Determine the [X, Y] coordinate at the center of the cell enclosing the given text.  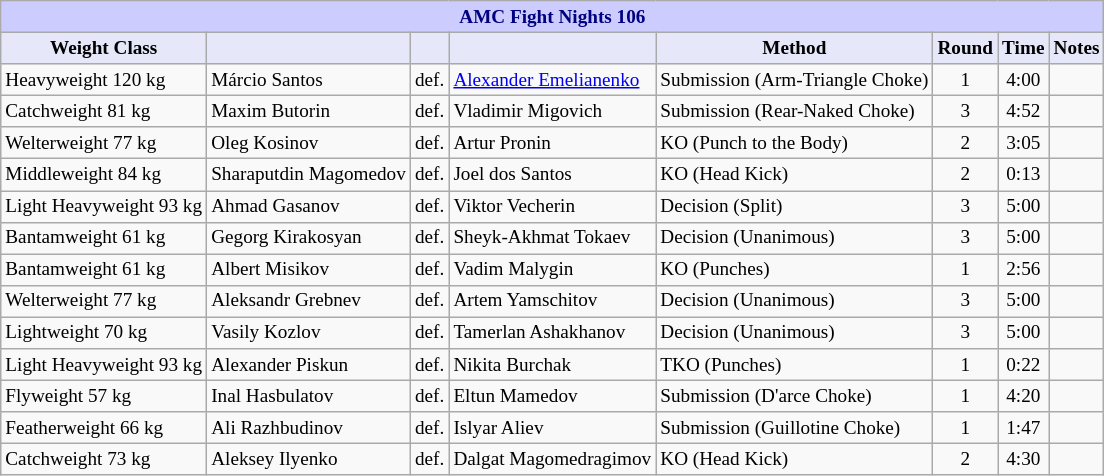
Tamerlan Ashakhanov [552, 333]
KO (Punches) [794, 270]
4:52 [1024, 111]
Joel dos Santos [552, 175]
Alexander Emelianenko [552, 80]
0:13 [1024, 175]
Submission (Rear-Naked Choke) [794, 111]
4:20 [1024, 396]
4:30 [1024, 460]
Albert Misikov [309, 270]
3:05 [1024, 143]
Lightweight 70 kg [104, 333]
Time [1024, 48]
Artem Yamschitov [552, 301]
Method [794, 48]
Heavyweight 120 kg [104, 80]
Round [966, 48]
Vadim Malygin [552, 270]
Artur Pronin [552, 143]
2:56 [1024, 270]
Weight Class [104, 48]
Inal Hasbulatov [309, 396]
Sheyk-Akhmat Tokaev [552, 238]
TKO (Punches) [794, 365]
Catchweight 81 kg [104, 111]
AMC Fight Nights 106 [552, 17]
Maxim Butorin [309, 111]
Catchweight 73 kg [104, 460]
Gegorg Kirakosyan [309, 238]
Oleg Kosinov [309, 143]
KO (Punch to the Body) [794, 143]
Viktor Vecherin [552, 206]
Ahmad Gasanov [309, 206]
Islyar Aliev [552, 428]
Aleksandr Grebnev [309, 301]
0:22 [1024, 365]
Flyweight 57 kg [104, 396]
Márcio Santos [309, 80]
4:00 [1024, 80]
Vasily Kozlov [309, 333]
Submission (Guillotine Choke) [794, 428]
Vladimir Migovich [552, 111]
Notes [1076, 48]
Dalgat Magomedragimov [552, 460]
Ali Razhbudinov [309, 428]
Nikita Burchak [552, 365]
Sharaputdin Magomedov [309, 175]
Submission (D'arce Choke) [794, 396]
Submission (Arm-Triangle Choke) [794, 80]
Decision (Split) [794, 206]
Featherweight 66 kg [104, 428]
Middleweight 84 kg [104, 175]
Aleksey Ilyenko [309, 460]
Alexander Piskun [309, 365]
Eltun Mamedov [552, 396]
1:47 [1024, 428]
